Output the (X, Y) coordinate of the center of the cell containing the given text.  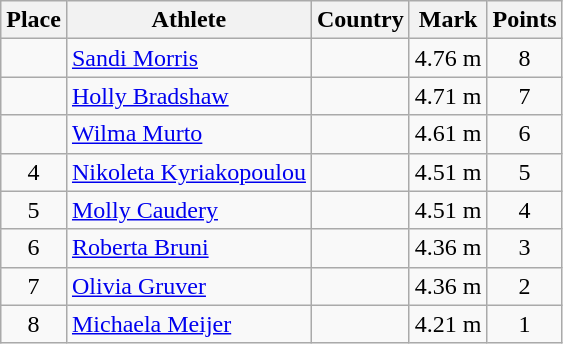
Place (34, 20)
4.76 m (448, 58)
Athlete (188, 20)
Roberta Bruni (188, 248)
Points (524, 20)
Michaela Meijer (188, 324)
4.71 m (448, 96)
Nikoleta Kyriakopoulou (188, 172)
Mark (448, 20)
4.61 m (448, 134)
Molly Caudery (188, 210)
3 (524, 248)
2 (524, 286)
1 (524, 324)
Sandi Morris (188, 58)
Wilma Murto (188, 134)
Olivia Gruver (188, 286)
Holly Bradshaw (188, 96)
Country (360, 20)
4.21 m (448, 324)
